Provide the (x, y) coordinate of the cell's center where the given text is located.  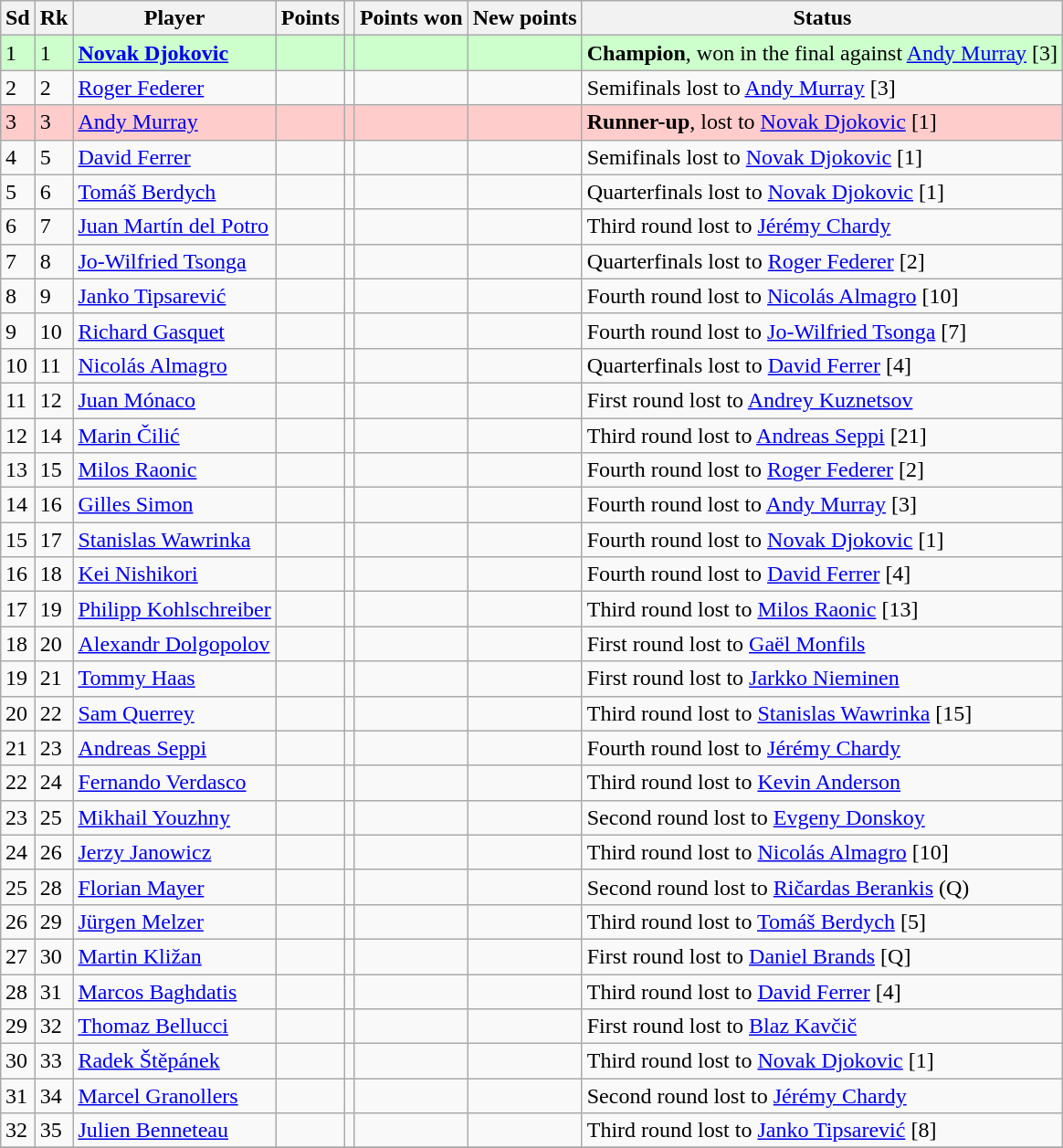
Quarterfinals lost to Novak Djokovic [1] (822, 192)
Points (310, 18)
Fernando Verdasco (174, 783)
First round lost to Gaël Monfils (822, 644)
Fourth round lost to Roger Federer [2] (822, 470)
First round lost to Blaz Kavčič (822, 1027)
Jürgen Melzer (174, 922)
33 (54, 1061)
Philipp Kohlschreiber (174, 609)
Jo-Wilfried Tsonga (174, 261)
First round lost to Andrey Kuznetsov (822, 400)
Quarterfinals lost to David Ferrer [4] (822, 365)
Julien Benneteau (174, 1131)
Rk (54, 18)
34 (54, 1096)
Sam Querrey (174, 713)
Third round lost to Janko Tipsarević [8] (822, 1131)
Points won (411, 18)
Tomáš Berdych (174, 192)
First round lost to Jarkko Nieminen (822, 679)
Tommy Haas (174, 679)
Semifinals lost to Novak Djokovic [1] (822, 157)
Mikhail Youzhny (174, 817)
Third round lost to Andreas Seppi [21] (822, 436)
Third round lost to Tomáš Berdych [5] (822, 922)
Milos Raonic (174, 470)
Status (822, 18)
Fourth round lost to Novak Djokovic [1] (822, 540)
Radek Štěpánek (174, 1061)
Second round lost to Jérémy Chardy (822, 1096)
Martin Kližan (174, 956)
Alexandr Dolgopolov (174, 644)
Richard Gasquet (174, 331)
Gilles Simon (174, 505)
Roger Federer (174, 88)
Marcos Baghdatis (174, 991)
Thomaz Bellucci (174, 1027)
Third round lost to David Ferrer [4] (822, 991)
13 (17, 470)
Marin Čilić (174, 436)
Fourth round lost to Jérémy Chardy (822, 748)
Nicolás Almagro (174, 365)
Andy Murray (174, 122)
Marcel Granollers (174, 1096)
27 (17, 956)
First round lost to Daniel Brands [Q] (822, 956)
New points (524, 18)
4 (17, 157)
Juan Mónaco (174, 400)
Runner-up, lost to Novak Djokovic [1] (822, 122)
Andreas Seppi (174, 748)
Fourth round lost to Nicolás Almagro [10] (822, 296)
Jerzy Janowicz (174, 852)
Florian Mayer (174, 887)
Second round lost to Evgeny Donskoy (822, 817)
Champion, won in the final against Andy Murray [3] (822, 53)
Third round lost to Stanislas Wawrinka [15] (822, 713)
Semifinals lost to Andy Murray [3] (822, 88)
Fourth round lost to Andy Murray [3] (822, 505)
Fourth round lost to Jo-Wilfried Tsonga [7] (822, 331)
Juan Martín del Potro (174, 226)
Janko Tipsarević (174, 296)
Sd (17, 18)
Stanislas Wawrinka (174, 540)
Kei Nishikori (174, 574)
Third round lost to Novak Djokovic [1] (822, 1061)
Third round lost to Jérémy Chardy (822, 226)
Player (174, 18)
Second round lost to Ričardas Berankis (Q) (822, 887)
Fourth round lost to David Ferrer [4] (822, 574)
35 (54, 1131)
Third round lost to Milos Raonic [13] (822, 609)
Third round lost to Nicolás Almagro [10] (822, 852)
Novak Djokovic (174, 53)
Third round lost to Kevin Anderson (822, 783)
David Ferrer (174, 157)
Quarterfinals lost to Roger Federer [2] (822, 261)
